Identify which cell holds the provided text, then report its [X, Y] central coordinate. 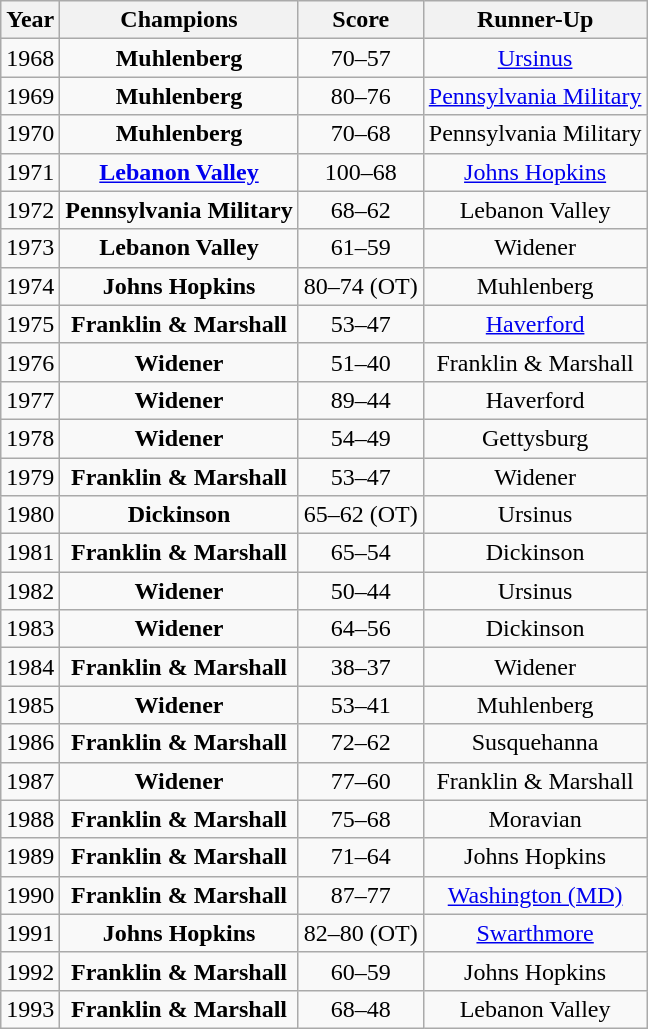
71–64 [360, 857]
68–62 [360, 210]
70–57 [360, 58]
100–68 [360, 172]
Runner-Up [535, 20]
65–54 [360, 553]
Washington (MD) [535, 895]
1988 [30, 819]
1989 [30, 857]
1978 [30, 438]
64–56 [360, 629]
53–41 [360, 705]
1974 [30, 286]
72–62 [360, 743]
1968 [30, 58]
Susquehanna [535, 743]
75–68 [360, 819]
Score [360, 20]
70–68 [360, 134]
Moravian [535, 819]
1985 [30, 705]
65–62 (OT) [360, 515]
1972 [30, 210]
1980 [30, 515]
77–60 [360, 781]
1971 [30, 172]
1979 [30, 477]
1992 [30, 971]
1970 [30, 134]
54–49 [360, 438]
1983 [30, 629]
1993 [30, 1009]
1986 [30, 743]
38–37 [360, 667]
1977 [30, 400]
1981 [30, 553]
89–44 [360, 400]
50–44 [360, 591]
1982 [30, 591]
1975 [30, 324]
1976 [30, 362]
1984 [30, 667]
61–59 [360, 248]
87–77 [360, 895]
1969 [30, 96]
68–48 [360, 1009]
60–59 [360, 971]
82–80 (OT) [360, 933]
1990 [30, 895]
1991 [30, 933]
1973 [30, 248]
51–40 [360, 362]
80–76 [360, 96]
Year [30, 20]
80–74 (OT) [360, 286]
Gettysburg [535, 438]
Champions [179, 20]
1987 [30, 781]
Swarthmore [535, 933]
